Provide the (x, y) coordinate of the cell's center where the given text is located.  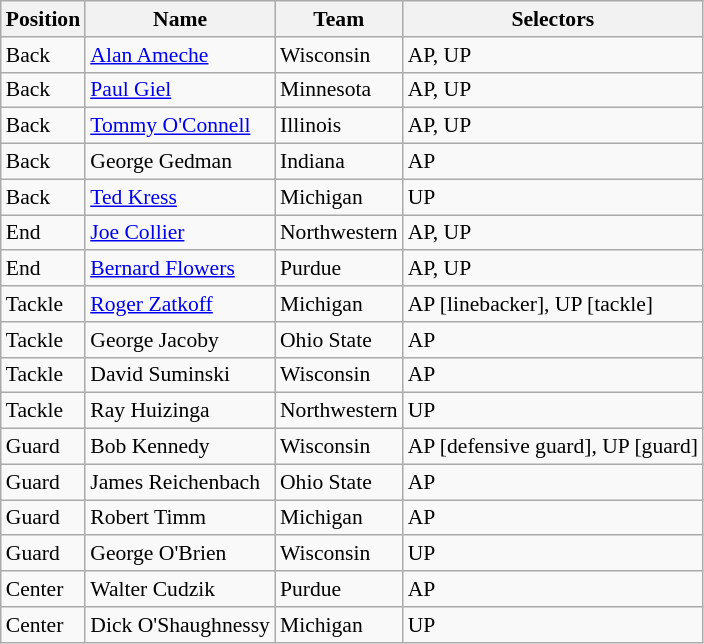
Ted Kress (180, 197)
Name (180, 19)
Roger Zatkoff (180, 304)
Ray Huizinga (180, 411)
Indiana (339, 162)
George Jacoby (180, 340)
AP [linebacker], UP [tackle] (553, 304)
Walter Cudzik (180, 589)
AP [defensive guard], UP [guard] (553, 447)
Illinois (339, 126)
David Suminski (180, 375)
Bob Kennedy (180, 447)
Position (43, 19)
Selectors (553, 19)
Team (339, 19)
Tommy O'Connell (180, 126)
George Gedman (180, 162)
Bernard Flowers (180, 269)
George O'Brien (180, 554)
Minnesota (339, 90)
Alan Ameche (180, 55)
James Reichenbach (180, 482)
Joe Collier (180, 233)
Robert Timm (180, 518)
Paul Giel (180, 90)
Dick O'Shaughnessy (180, 625)
